Return the [x, y] coordinate for the center point of the cell that contains the specified text.  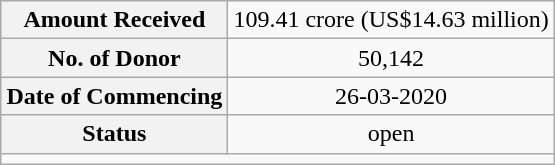
Status [114, 134]
Date of Commencing [114, 96]
Amount Received [114, 20]
50,142 [391, 58]
No. of Donor [114, 58]
109.41 crore (US$14.63 million) [391, 20]
open [391, 134]
26-03-2020 [391, 96]
